For the text-containing cell, return its midpoint in [x, y] coordinate format. 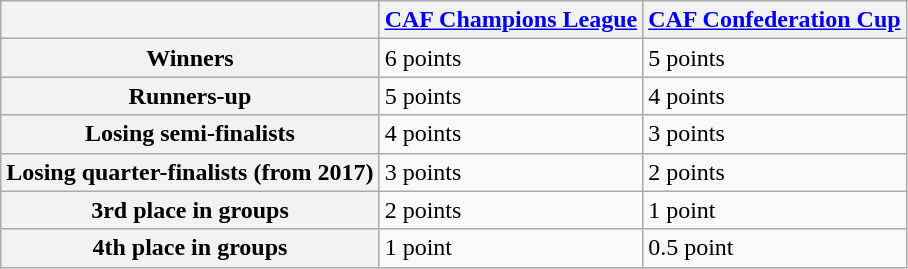
6 points [511, 58]
Losing quarter-finalists (from 2017) [190, 172]
3rd place in groups [190, 210]
4th place in groups [190, 248]
Winners [190, 58]
0.5 point [775, 248]
Runners-up [190, 96]
CAF Confederation Cup [775, 20]
Losing semi-finalists [190, 134]
CAF Champions League [511, 20]
